Provide the [x, y] coordinate of the cell's center where the given text is located.  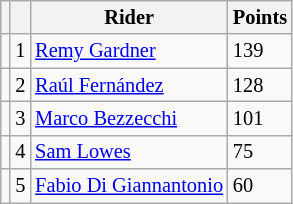
Raúl Fernández [129, 85]
128 [260, 85]
5 [20, 186]
Sam Lowes [129, 152]
75 [260, 152]
Points [260, 17]
Rider [129, 17]
Fabio Di Giannantonio [129, 186]
3 [20, 118]
Marco Bezzecchi [129, 118]
1 [20, 51]
2 [20, 85]
101 [260, 118]
60 [260, 186]
4 [20, 152]
139 [260, 51]
Remy Gardner [129, 51]
